For the text-containing cell, return its midpoint in (x, y) coordinate format. 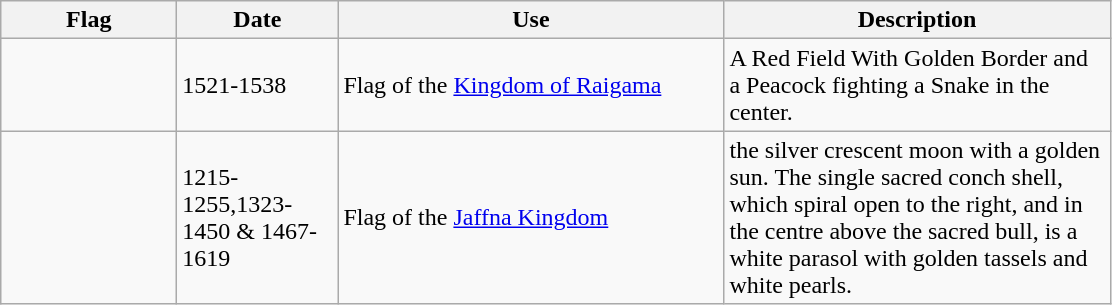
Use (531, 20)
Flag of the Jaffna Kingdom (531, 218)
Date (258, 20)
Flag (89, 20)
A Red Field With Golden Border and a Peacock fighting a Snake in the center. (917, 85)
1215-1255,1323-1450 & 1467-1619 (258, 218)
Description (917, 20)
1521-1538 (258, 85)
Flag of the Kingdom of Raigama (531, 85)
